Find where the given text appears and provide that cell's center as [x, y] coordinate. 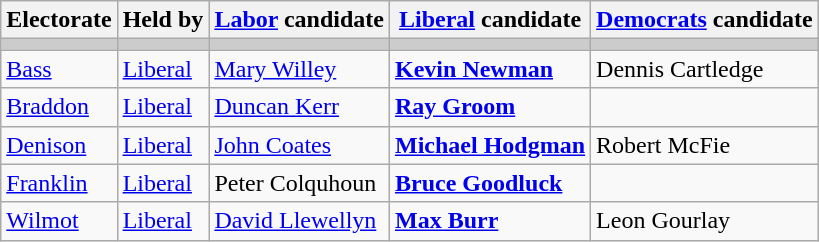
Duncan Kerr [300, 107]
Robert McFie [705, 145]
Leon Gourlay [705, 221]
Dennis Cartledge [705, 69]
Liberal candidate [490, 20]
John Coates [300, 145]
David Llewellyn [300, 221]
Kevin Newman [490, 69]
Bass [59, 69]
Wilmot [59, 221]
Ray Groom [490, 107]
Bruce Goodluck [490, 183]
Democrats candidate [705, 20]
Peter Colquhoun [300, 183]
Franklin [59, 183]
Braddon [59, 107]
Held by [163, 20]
Labor candidate [300, 20]
Electorate [59, 20]
Michael Hodgman [490, 145]
Denison [59, 145]
Mary Willey [300, 69]
Max Burr [490, 221]
